Pinpoint the cell where the given text exists, returning its [X, Y] midpoint coordinate. 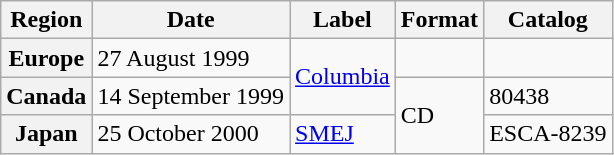
Europe [46, 58]
25 October 2000 [191, 134]
ESCA-8239 [548, 134]
27 August 1999 [191, 58]
Catalog [548, 20]
80438 [548, 96]
14 September 1999 [191, 96]
Label [343, 20]
Format [439, 20]
Columbia [343, 77]
CD [439, 115]
SMEJ [343, 134]
Canada [46, 96]
Region [46, 20]
Japan [46, 134]
Date [191, 20]
